Scan for the cell matching the given text and deliver its (X, Y) coordinate at center. 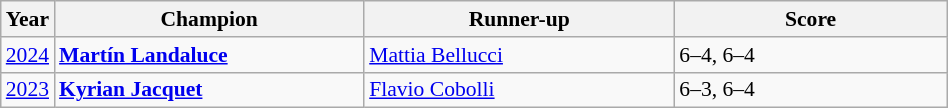
Year (28, 19)
Champion (209, 19)
Martín Landaluce (209, 55)
6–4, 6–4 (810, 55)
2023 (28, 90)
2024 (28, 55)
Score (810, 19)
Kyrian Jacquet (209, 90)
Flavio Cobolli (519, 90)
Mattia Bellucci (519, 55)
6–3, 6–4 (810, 90)
Runner-up (519, 19)
